Pinpoint the cell where the given text exists, returning its (X, Y) midpoint coordinate. 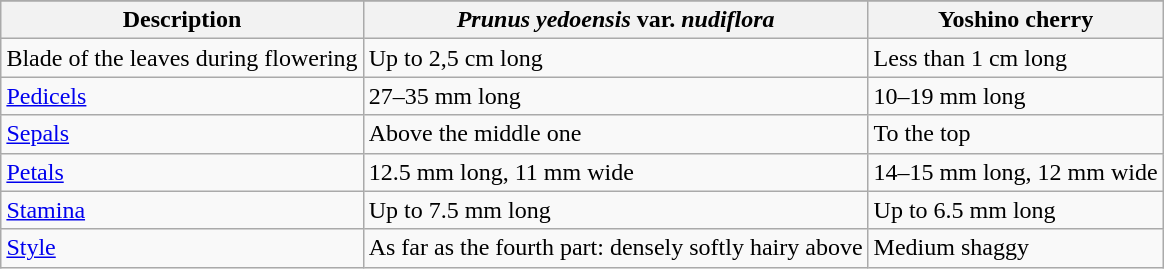
Blade of the leaves during flowering (182, 58)
As far as the fourth part: densely softly hairy above (616, 248)
Description (182, 20)
Up to 6.5 mm long (1016, 210)
14–15 mm long, 12 mm wide (1016, 172)
Less than 1 cm long (1016, 58)
10–19 mm long (1016, 96)
Petals (182, 172)
Yoshino cherry (1016, 20)
Prunus yedoensis var. nudiflora (616, 20)
12.5 mm long, 11 mm wide (616, 172)
Pedicels (182, 96)
Sepals (182, 134)
Style (182, 248)
Above the middle one (616, 134)
27–35 mm long (616, 96)
Medium shaggy (1016, 248)
To the top (1016, 134)
Up to 7.5 mm long (616, 210)
Up to 2,5 cm long (616, 58)
Stamina (182, 210)
